Locate the cell with the specified text and output its (X, Y) center coordinate. 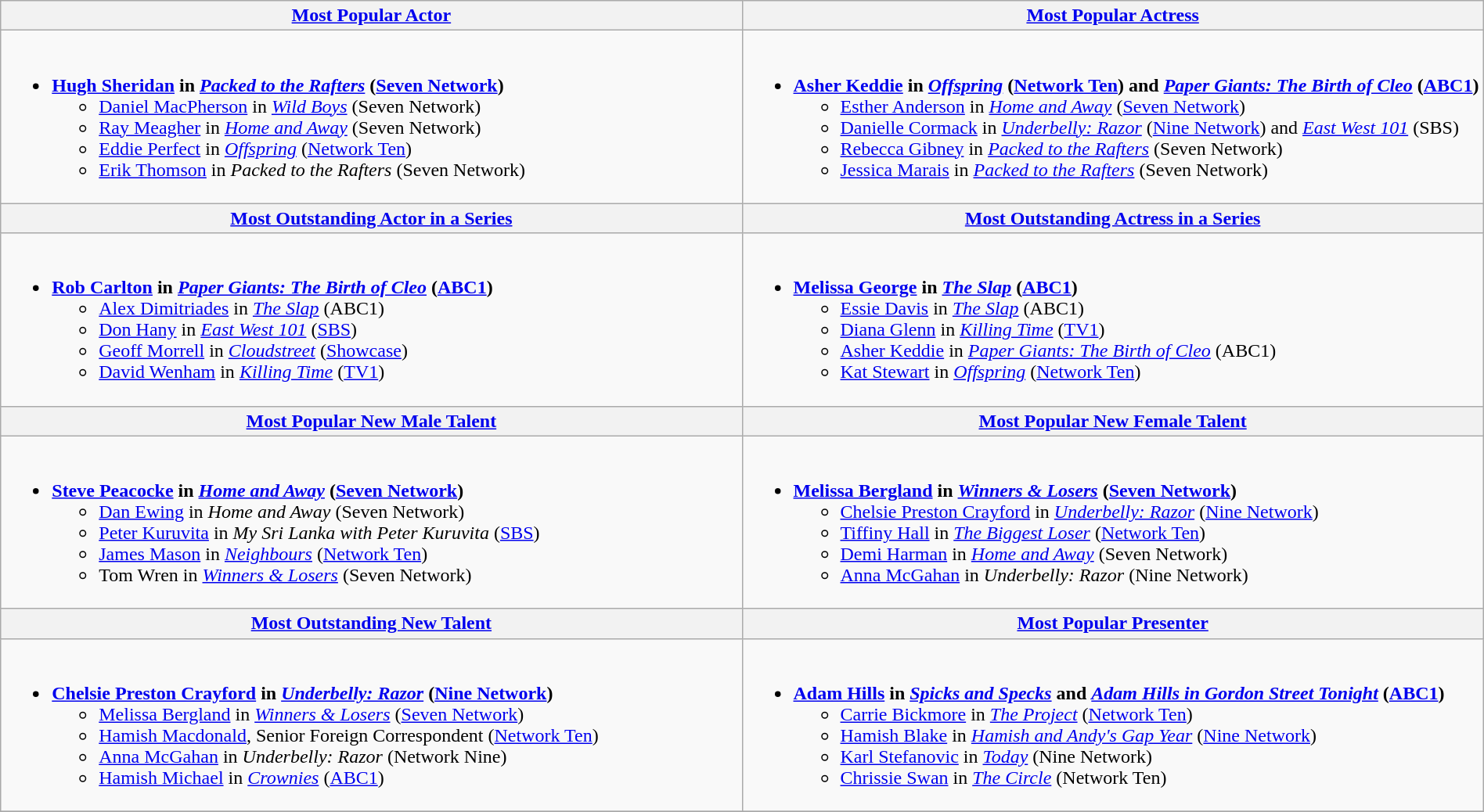
Most Outstanding Actor in a Series (371, 218)
Most Popular Presenter (1113, 623)
Most Popular Actress (1113, 16)
Most Popular New Male Talent (371, 421)
Most Outstanding New Talent (371, 623)
Most Popular Actor (371, 16)
Most Popular New Female Talent (1113, 421)
Most Outstanding Actress in a Series (1113, 218)
